Find where the given text appears and provide that cell's center as [x, y] coordinate. 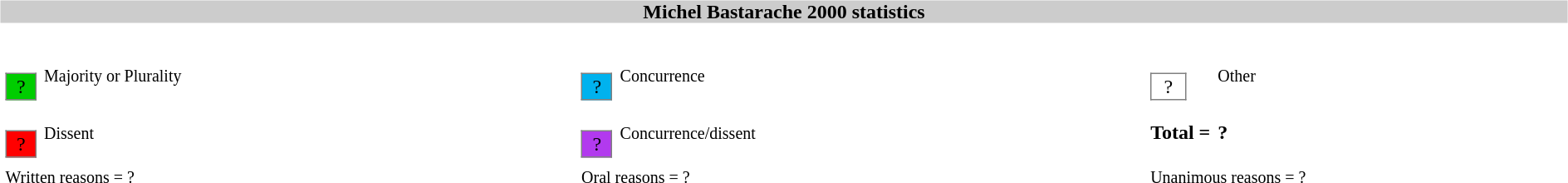
Other [1390, 76]
Concurrence [882, 76]
Michel Bastarache 2000 statistics [784, 12]
Total = [1180, 132]
Concurrence/dissent [882, 132]
Majority or Plurality [309, 76]
Dissent [309, 132]
